Output the (X, Y) coordinate of the center of the cell containing the given text.  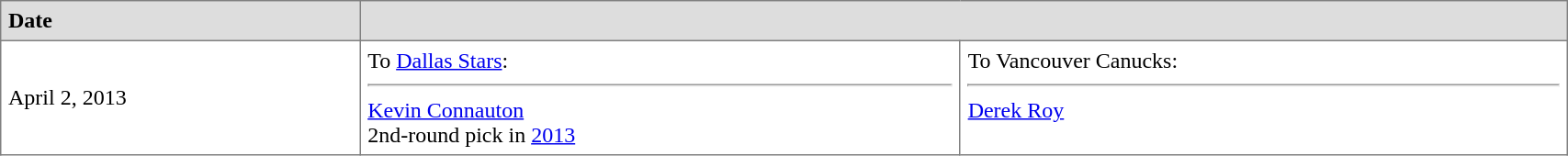
Date (180, 21)
To Dallas Stars: Kevin Connauton2nd-round pick in 2013 (660, 97)
To Vancouver Canucks: Derek Roy (1263, 97)
April 2, 2013 (180, 97)
